For the text-containing cell, return its midpoint in [X, Y] coordinate format. 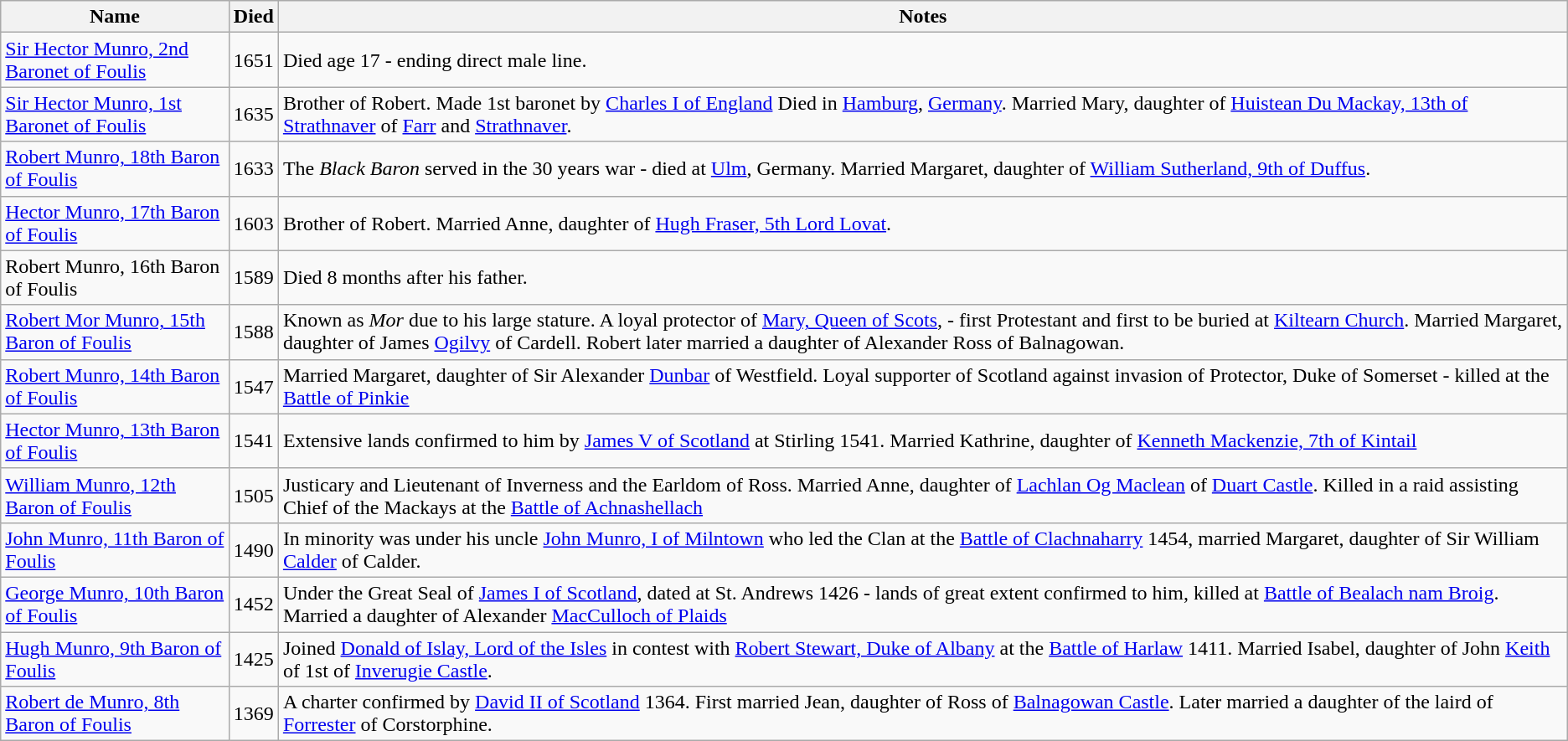
1588 [253, 332]
William Munro, 12th Baron of Foulis [116, 496]
Died 8 months after his father. [923, 278]
1490 [253, 549]
Sir Hector Munro, 1st Baronet of Foulis [116, 114]
Hector Munro, 13th Baron of Foulis [116, 440]
The Black Baron served in the 30 years war - died at Ulm, Germany. Married Margaret, daughter of William Sutherland, 9th of Duffus. [923, 169]
1589 [253, 278]
Died age 17 - ending direct male line. [923, 60]
1633 [253, 169]
Robert Mor Munro, 15th Baron of Foulis [116, 332]
Extensive lands confirmed to him by James V of Scotland at Stirling 1541. Married Kathrine, daughter of Kenneth Mackenzie, 7th of Kintail [923, 440]
Died [253, 17]
Robert Munro, 18th Baron of Foulis [116, 169]
Robert de Munro, 8th Baron of Foulis [116, 713]
1603 [253, 223]
1635 [253, 114]
1651 [253, 60]
Robert Munro, 16th Baron of Foulis [116, 278]
1505 [253, 496]
Robert Munro, 14th Baron of Foulis [116, 387]
1425 [253, 658]
Sir Hector Munro, 2nd Baronet of Foulis [116, 60]
1452 [253, 605]
1541 [253, 440]
Name [116, 17]
Brother of Robert. Married Anne, daughter of Hugh Fraser, 5th Lord Lovat. [923, 223]
Hector Munro, 17th Baron of Foulis [116, 223]
Notes [923, 17]
Hugh Munro, 9th Baron of Foulis [116, 658]
1369 [253, 713]
John Munro, 11th Baron of Foulis [116, 549]
George Munro, 10th Baron of Foulis [116, 605]
1547 [253, 387]
